Output the [x, y] coordinate of the center of the cell containing the given text.  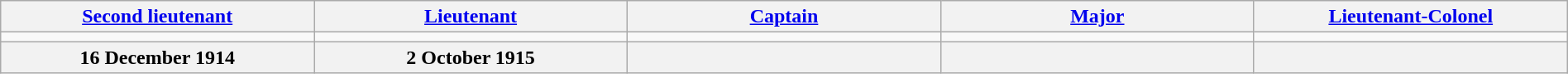
16 December 1914 [157, 57]
Captain [784, 17]
Lieutenant [471, 17]
Lieutenant-Colonel [1411, 17]
2 October 1915 [471, 57]
Major [1097, 17]
Second lieutenant [157, 17]
